Provide the (X, Y) coordinate of the cell's center where the given text is located.  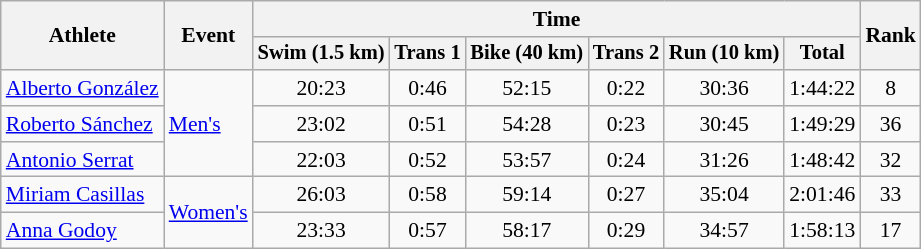
Time (557, 19)
20:23 (322, 88)
Rank (890, 36)
0:57 (428, 231)
0:52 (428, 160)
0:24 (626, 160)
35:04 (724, 195)
1:48:42 (822, 160)
Total (822, 54)
0:23 (626, 124)
1:49:29 (822, 124)
59:14 (526, 195)
52:15 (526, 88)
0:27 (626, 195)
Swim (1.5 km) (322, 54)
Anna Godoy (82, 231)
Trans 1 (428, 54)
34:57 (724, 231)
Trans 2 (626, 54)
23:33 (322, 231)
Roberto Sánchez (82, 124)
Bike (40 km) (526, 54)
26:03 (322, 195)
0:46 (428, 88)
Athlete (82, 36)
22:03 (322, 160)
1:44:22 (822, 88)
0:51 (428, 124)
Event (208, 36)
8 (890, 88)
31:26 (724, 160)
58:17 (526, 231)
2:01:46 (822, 195)
32 (890, 160)
Alberto González (82, 88)
30:36 (724, 88)
33 (890, 195)
1:58:13 (822, 231)
Men's (208, 124)
0:58 (428, 195)
0:29 (626, 231)
54:28 (526, 124)
Run (10 km) (724, 54)
17 (890, 231)
Antonio Serrat (82, 160)
Miriam Casillas (82, 195)
53:57 (526, 160)
Women's (208, 212)
23:02 (322, 124)
30:45 (724, 124)
36 (890, 124)
0:22 (626, 88)
